Return the [X, Y] coordinate for the center point of the cell that contains the specified text.  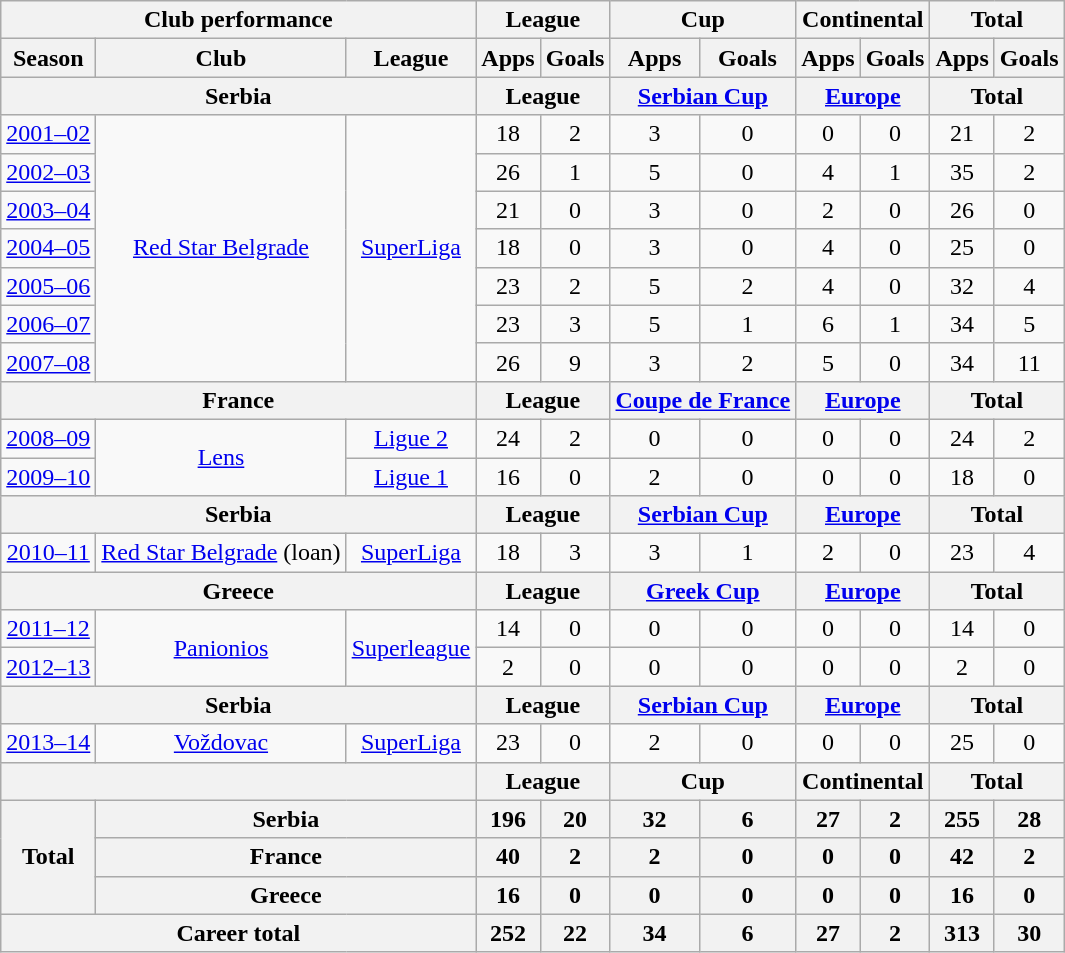
22 [575, 933]
2008–09 [48, 438]
Red Star Belgrade [221, 248]
2012–13 [48, 667]
2006–07 [48, 324]
Ligue 1 [411, 477]
40 [508, 857]
2005–06 [48, 286]
30 [1029, 933]
196 [508, 819]
Superleague [411, 648]
Club [221, 58]
9 [575, 362]
Season [48, 58]
2004–05 [48, 248]
Lens [221, 457]
2009–10 [48, 477]
2007–08 [48, 362]
Voždovac [221, 743]
Ligue 2 [411, 438]
11 [1029, 362]
42 [962, 857]
2003–04 [48, 210]
Club performance [238, 20]
252 [508, 933]
2001–02 [48, 134]
Career total [238, 933]
Panionios [221, 648]
Greek Cup [703, 591]
2010–11 [48, 553]
313 [962, 933]
Coupe de France [703, 400]
20 [575, 819]
2011–12 [48, 629]
2002–03 [48, 172]
28 [1029, 819]
255 [962, 819]
2013–14 [48, 743]
Red Star Belgrade (loan) [221, 553]
35 [962, 172]
